Return the (x, y) coordinate for the center point of the cell that contains the specified text.  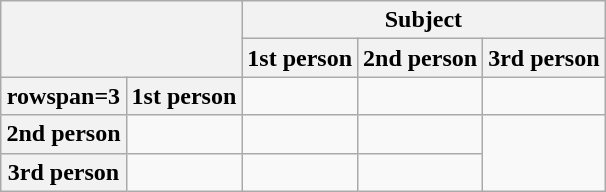
Subject (424, 20)
rowspan=3 (64, 96)
